Extract the [x, y] coordinate from the center of the cell holding the provided text.  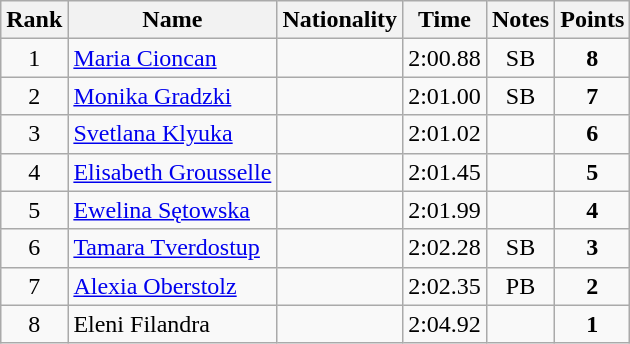
2:02.28 [445, 248]
2:01.02 [445, 134]
PB [520, 286]
Notes [520, 20]
Nationality [340, 20]
Time [445, 20]
Tamara Tverdostup [172, 248]
Name [172, 20]
Points [592, 20]
Eleni Filandra [172, 324]
2:02.35 [445, 286]
Elisabeth Grousselle [172, 172]
2:00.88 [445, 58]
Alexia Oberstolz [172, 286]
2:01.99 [445, 210]
Maria Cioncan [172, 58]
Svetlana Klyuka [172, 134]
2:04.92 [445, 324]
Monika Gradzki [172, 96]
2:01.00 [445, 96]
2:01.45 [445, 172]
Ewelina Sętowska [172, 210]
Rank [34, 20]
